Search for the cell housing the specified text and yield its (x, y) center coordinate. 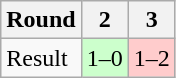
2 (104, 20)
Result (41, 58)
1–2 (152, 58)
1–0 (104, 58)
3 (152, 20)
Round (41, 20)
